Capture the cell that displays the provided text and extract its (X, Y) central coordinate. 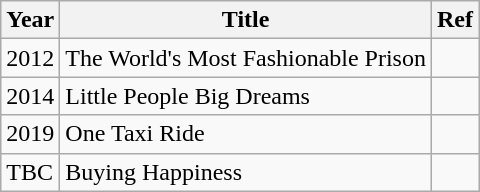
2019 (30, 134)
Little People Big Dreams (246, 96)
2014 (30, 96)
2012 (30, 58)
Buying Happiness (246, 172)
One Taxi Ride (246, 134)
Title (246, 20)
The World's Most Fashionable Prison (246, 58)
Year (30, 20)
Ref (454, 20)
TBC (30, 172)
